From the cell containing the given text, extract its center point as (X, Y) coordinate. 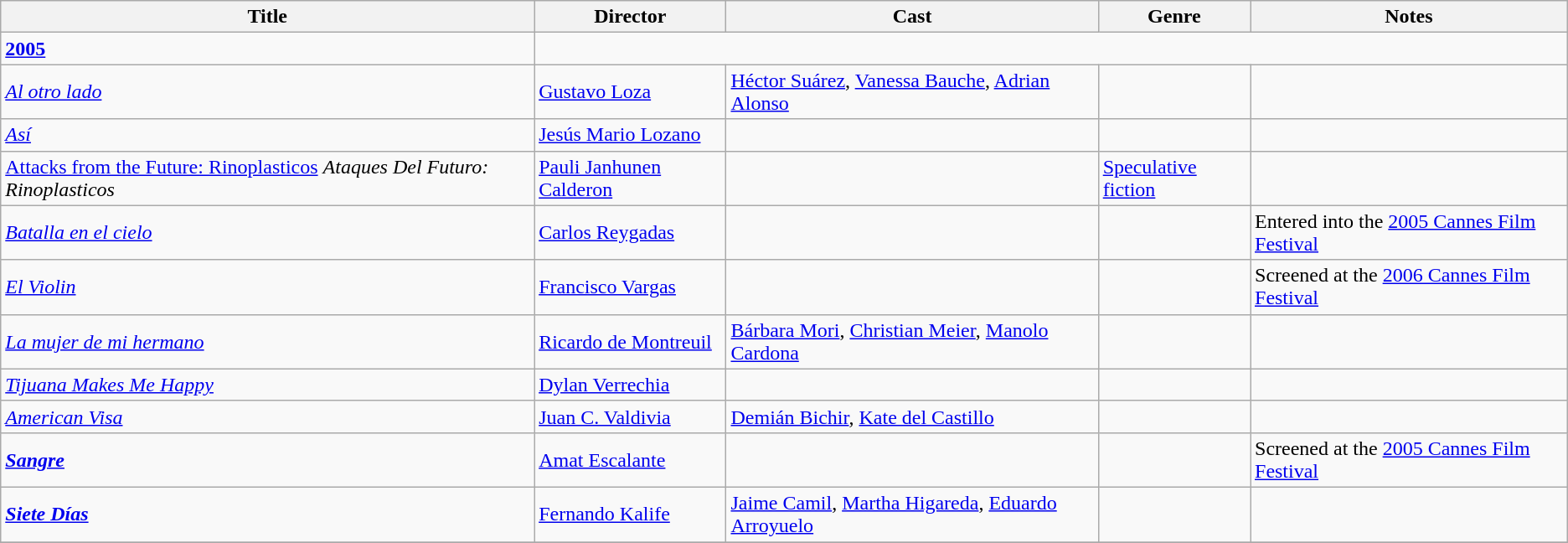
Tijuana Makes Me Happy (268, 385)
Pauli Janhunen Calderon (630, 178)
Jesús Mario Lozano (630, 135)
Dylan Verrechia (630, 385)
Jaime Camil, Martha Higareda, Eduardo Arroyuelo (912, 515)
Title (268, 17)
Así (268, 135)
Notes (1409, 17)
Genre (1174, 17)
Amat Escalante (630, 459)
Speculative fiction (1174, 178)
Screened at the 2006 Cannes Film Festival (1409, 287)
Gustavo Loza (630, 92)
Screened at the 2005 Cannes Film Festival (1409, 459)
Francisco Vargas (630, 287)
Héctor Suárez, Vanessa Bauche, Adrian Alonso (912, 92)
Al otro lado (268, 92)
Attacks from the Future: Rinoplasticos Ataques Del Futuro: Rinoplasticos (268, 178)
Sangre (268, 459)
American Visa (268, 416)
Entered into the 2005 Cannes Film Festival (1409, 233)
Batalla en el cielo (268, 233)
Ricardo de Montreuil (630, 342)
La mujer de mi hermano (268, 342)
El Violin (268, 287)
2005 (268, 49)
Siete Días (268, 515)
Bárbara Mori, Christian Meier, Manolo Cardona (912, 342)
Director (630, 17)
Cast (912, 17)
Fernando Kalife (630, 515)
Carlos Reygadas (630, 233)
Demián Bichir, Kate del Castillo (912, 416)
Juan C. Valdivia (630, 416)
